Determine the [x, y] coordinate at the center of the cell enclosing the given text.  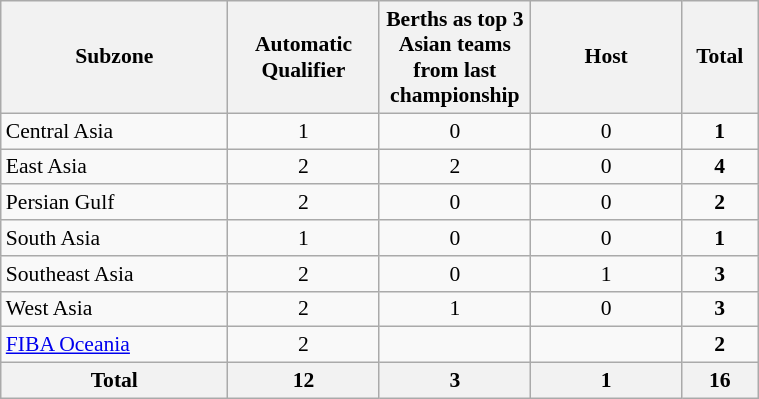
FIBA Oceania [114, 345]
Host [606, 57]
East Asia [114, 167]
Persian Gulf [114, 203]
4 [720, 167]
West Asia [114, 309]
South Asia [114, 238]
Subzone [114, 57]
Southeast Asia [114, 274]
Berths as top 3 Asian teams from last championship [454, 57]
Automatic Qualifier [304, 57]
Central Asia [114, 131]
16 [720, 381]
12 [304, 381]
